Identify which cell holds the provided text, then report its [x, y] central coordinate. 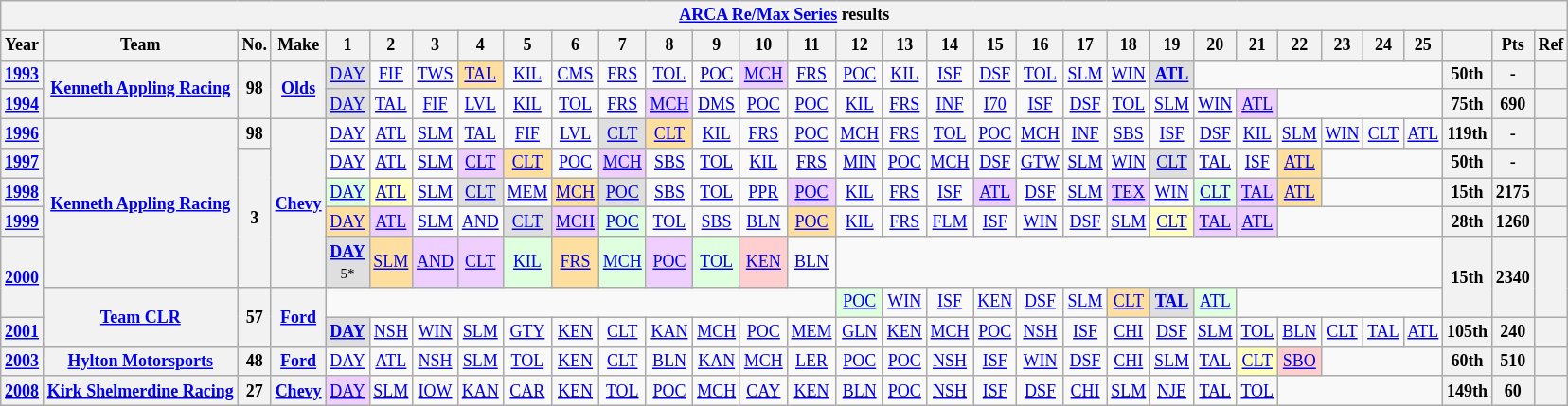
48 [254, 362]
1994 [23, 104]
ARCA Re/Max Series results [784, 15]
23 [1343, 45]
CMS [576, 74]
119th [1468, 132]
1996 [23, 132]
CAR [527, 390]
No. [254, 45]
Make [298, 45]
PPR [763, 193]
1998 [23, 193]
8 [669, 45]
105th [1468, 331]
GLN [860, 331]
TEX [1129, 193]
SBO [1299, 362]
60 [1513, 390]
1 [347, 45]
240 [1513, 331]
NJE [1172, 390]
2000 [23, 276]
7 [622, 45]
GTY [527, 331]
2 [391, 45]
2001 [23, 331]
1993 [23, 74]
GTW [1041, 163]
16 [1041, 45]
IOW [436, 390]
20 [1215, 45]
Ref [1551, 45]
FLM [950, 221]
149th [1468, 390]
13 [905, 45]
18 [1129, 45]
Kirk Shelmerdine Racing [140, 390]
1260 [1513, 221]
690 [1513, 104]
1999 [23, 221]
LER [811, 362]
2003 [23, 362]
I70 [995, 104]
Team CLR [140, 317]
25 [1423, 45]
27 [254, 390]
60th [1468, 362]
6 [576, 45]
17 [1085, 45]
24 [1383, 45]
Olds [298, 89]
11 [811, 45]
19 [1172, 45]
2340 [1513, 276]
9 [717, 45]
12 [860, 45]
15 [995, 45]
Team [140, 45]
2175 [1513, 193]
MIN [860, 163]
CAY [763, 390]
5 [527, 45]
510 [1513, 362]
10 [763, 45]
28th [1468, 221]
Hylton Motorsports [140, 362]
DMS [717, 104]
21 [1257, 45]
75th [1468, 104]
57 [254, 317]
14 [950, 45]
Year [23, 45]
2008 [23, 390]
DAY5* [347, 262]
22 [1299, 45]
1997 [23, 163]
4 [480, 45]
TWS [436, 74]
Pts [1513, 45]
